Search for the cell housing the specified text and yield its [x, y] center coordinate. 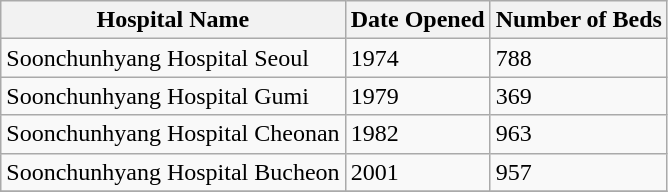
Number of Beds [578, 20]
Hospital Name [173, 20]
369 [578, 96]
963 [578, 134]
Soonchunhyang Hospital Seoul [173, 58]
957 [578, 172]
2001 [418, 172]
1982 [418, 134]
Soonchunhyang Hospital Gumi [173, 96]
1979 [418, 96]
Soonchunhyang Hospital Bucheon [173, 172]
788 [578, 58]
Soonchunhyang Hospital Cheonan [173, 134]
Date Opened [418, 20]
1974 [418, 58]
